Capture the cell that displays the provided text and extract its [x, y] central coordinate. 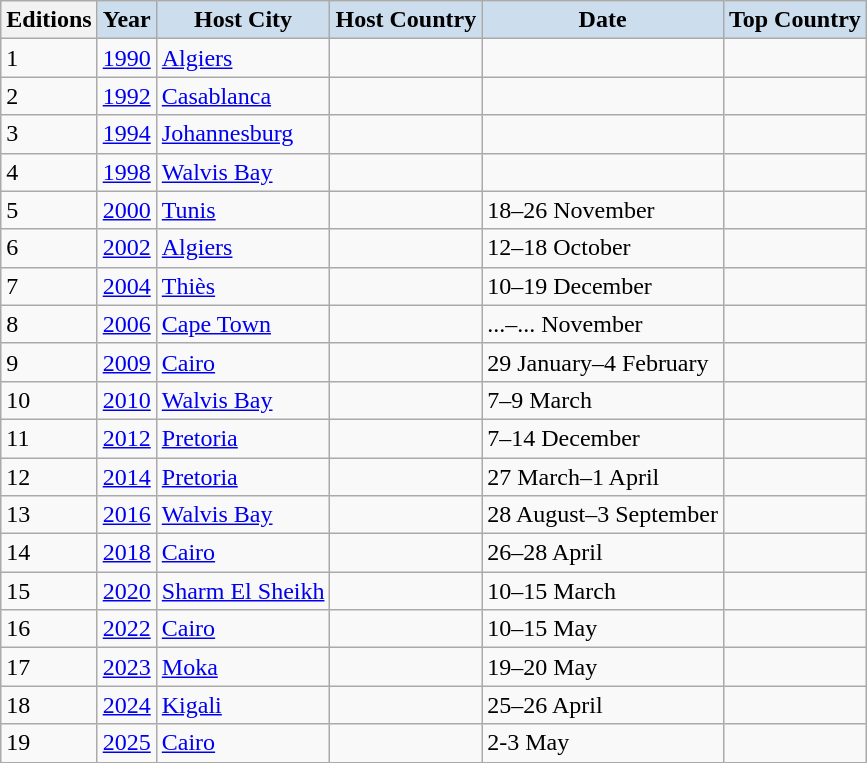
13 [49, 515]
2002 [126, 248]
5 [49, 210]
2016 [126, 515]
29 January–4 February [603, 362]
7–14 December [603, 438]
18 [49, 705]
2018 [126, 553]
2020 [126, 591]
Thiès [243, 286]
25–26 April [603, 705]
2022 [126, 629]
1992 [126, 96]
9 [49, 362]
2012 [126, 438]
26–28 April [603, 553]
Tunis [243, 210]
Year [126, 20]
2 [49, 96]
2009 [126, 362]
Casablanca [243, 96]
Editions [49, 20]
12–18 October [603, 248]
2024 [126, 705]
2004 [126, 286]
7 [49, 286]
Sharm El Sheikh [243, 591]
Top Country [794, 20]
10–15 May [603, 629]
19–20 May [603, 667]
Host Country [406, 20]
17 [49, 667]
8 [49, 324]
Moka [243, 667]
2006 [126, 324]
Host City [243, 20]
10–15 March [603, 591]
10 [49, 400]
Cape Town [243, 324]
12 [49, 477]
2023 [126, 667]
2014 [126, 477]
7–9 March [603, 400]
1998 [126, 172]
Date [603, 20]
11 [49, 438]
19 [49, 743]
...–... November [603, 324]
6 [49, 248]
4 [49, 172]
18–26 November [603, 210]
2000 [126, 210]
2010 [126, 400]
1994 [126, 134]
2-3 May [603, 743]
16 [49, 629]
3 [49, 134]
2025 [126, 743]
Kigali [243, 705]
1990 [126, 58]
28 August–3 September [603, 515]
1 [49, 58]
Johannesburg [243, 134]
10–19 December [603, 286]
14 [49, 553]
27 March–1 April [603, 477]
15 [49, 591]
